From the cell containing the given text, extract its center point as [x, y] coordinate. 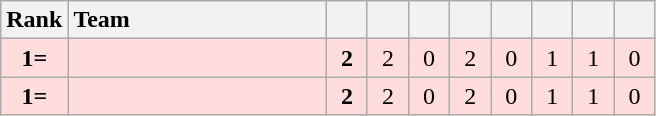
Team [198, 20]
Rank [34, 20]
